Capture the cell that displays the provided text and extract its (X, Y) central coordinate. 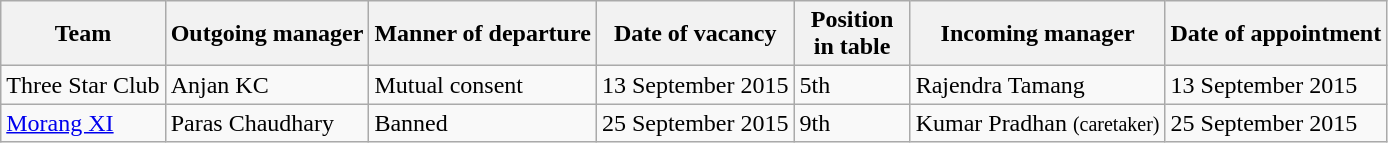
Date of appointment (1276, 34)
Three Star Club (83, 85)
Team (83, 34)
Anjan KC (267, 85)
Mutual consent (482, 85)
Manner of departure (482, 34)
Incoming manager (1038, 34)
Banned (482, 123)
Date of vacancy (695, 34)
Rajendra Tamang (1038, 85)
Paras Chaudhary (267, 123)
Morang XI (83, 123)
9th (852, 123)
5th (852, 85)
Outgoing manager (267, 34)
Kumar Pradhan (caretaker) (1038, 123)
Position in table (852, 34)
